Capture the cell that displays the provided text and extract its (x, y) central coordinate. 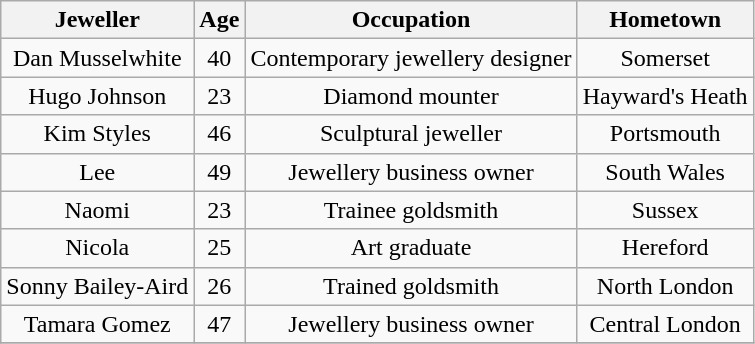
Age (220, 20)
Hometown (665, 20)
46 (220, 134)
Diamond mounter (411, 96)
Portsmouth (665, 134)
40 (220, 58)
Occupation (411, 20)
Sussex (665, 210)
Naomi (98, 210)
Dan Musselwhite (98, 58)
Hayward's Heath (665, 96)
Trainee goldsmith (411, 210)
Contemporary jewellery designer (411, 58)
South Wales (665, 172)
Sculptural jeweller (411, 134)
North London (665, 286)
Tamara Gomez (98, 324)
26 (220, 286)
47 (220, 324)
Jeweller (98, 20)
Hugo Johnson (98, 96)
Hereford (665, 248)
Sonny Bailey-Aird (98, 286)
Lee (98, 172)
25 (220, 248)
Nicola (98, 248)
Trained goldsmith (411, 286)
Somerset (665, 58)
Kim Styles (98, 134)
Art graduate (411, 248)
Central London (665, 324)
49 (220, 172)
